From the cell containing the given text, extract its center point as (x, y) coordinate. 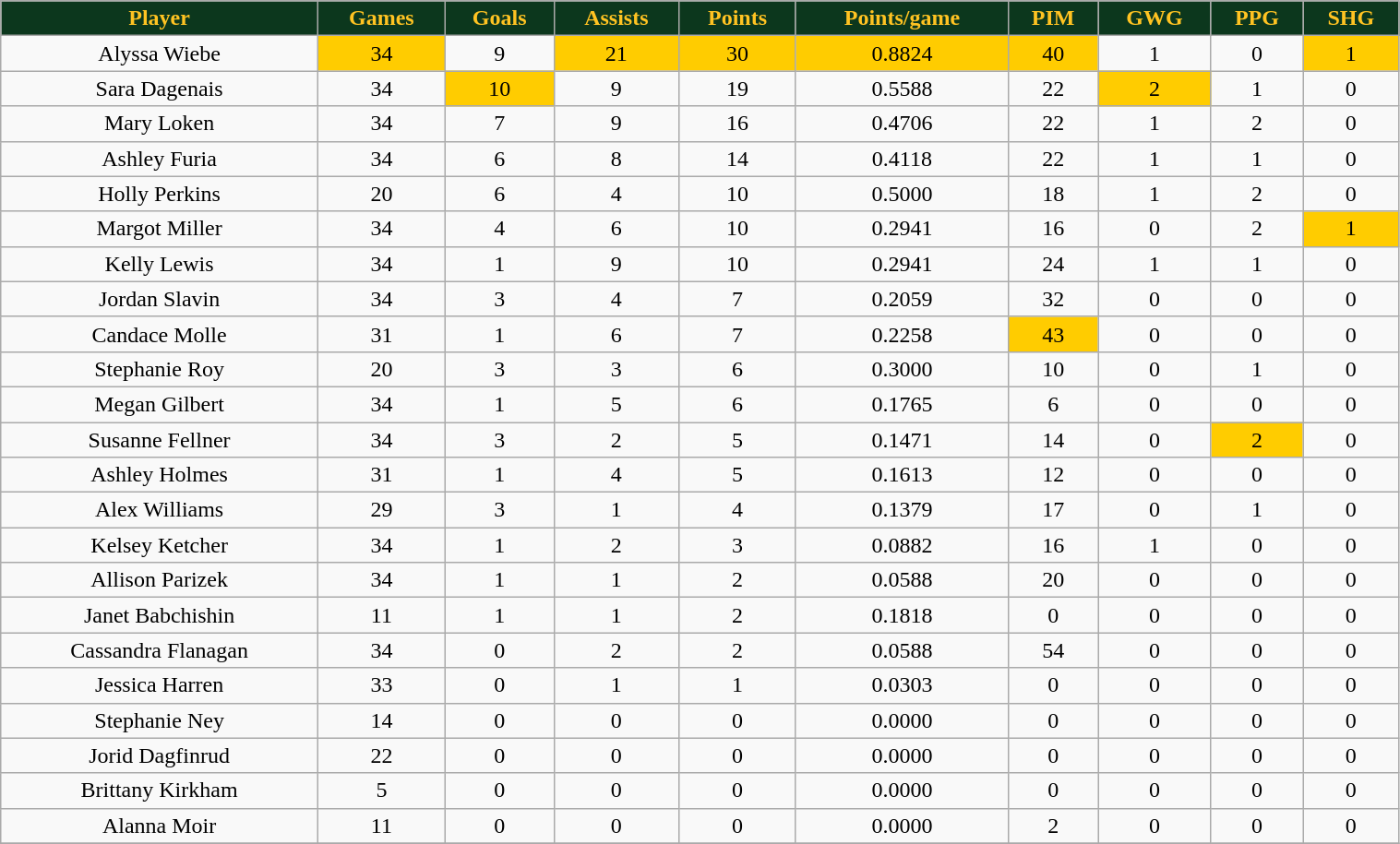
0.8824 (902, 53)
Candace Molle (160, 334)
0.2258 (902, 334)
0.1818 (902, 615)
0.0303 (902, 685)
0.2059 (902, 299)
Mary Loken (160, 124)
PPG (1257, 18)
0.4118 (902, 159)
Janet Babchishin (160, 615)
24 (1052, 264)
Assists (616, 18)
21 (616, 53)
43 (1052, 334)
0.3000 (902, 369)
Alanna Moir (160, 826)
33 (381, 685)
Player (160, 18)
Ashley Holmes (160, 475)
Alex Williams (160, 510)
GWG (1155, 18)
PIM (1052, 18)
17 (1052, 510)
SHG (1351, 18)
40 (1052, 53)
Sara Dagenais (160, 89)
Points (738, 18)
18 (1052, 194)
Stephanie Roy (160, 369)
Stephanie Ney (160, 720)
8 (616, 159)
0.1471 (902, 440)
0.4706 (902, 124)
0.5588 (902, 89)
Points/game (902, 18)
0.1379 (902, 510)
19 (738, 89)
0.1613 (902, 475)
Jessica Harren (160, 685)
30 (738, 53)
Goals (499, 18)
Megan Gilbert (160, 404)
12 (1052, 475)
Holly Perkins (160, 194)
32 (1052, 299)
0.5000 (902, 194)
Jordan Slavin (160, 299)
0.0882 (902, 545)
Alyssa Wiebe (160, 53)
Susanne Fellner (160, 440)
Cassandra Flanagan (160, 650)
54 (1052, 650)
Kelsey Ketcher (160, 545)
0.1765 (902, 404)
Brittany Kirkham (160, 791)
29 (381, 510)
Allison Parizek (160, 580)
Margot Miller (160, 229)
Jorid Dagfinrud (160, 755)
Ashley Furia (160, 159)
Games (381, 18)
Kelly Lewis (160, 264)
